Find where the given text appears and provide that cell's center as [x, y] coordinate. 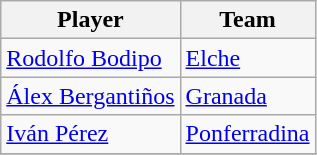
Elche [248, 58]
Granada [248, 96]
Ponferradina [248, 134]
Álex Bergantiños [90, 96]
Team [248, 20]
Rodolfo Bodipo [90, 58]
Player [90, 20]
Iván Pérez [90, 134]
